Identify which cell holds the provided text, then report its [x, y] central coordinate. 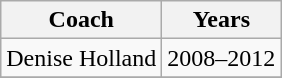
Denise Holland [82, 58]
Years [222, 20]
2008–2012 [222, 58]
Coach [82, 20]
